Identify which cell holds the provided text, then report its [x, y] central coordinate. 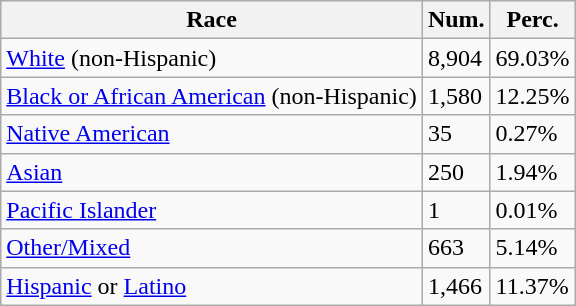
Perc. [532, 20]
8,904 [456, 58]
Hispanic or Latino [212, 286]
0.27% [532, 134]
Black or African American (non-Hispanic) [212, 96]
White (non-Hispanic) [212, 58]
Num. [456, 20]
1,580 [456, 96]
5.14% [532, 248]
1.94% [532, 172]
Native American [212, 134]
1 [456, 210]
Race [212, 20]
663 [456, 248]
Asian [212, 172]
Pacific Islander [212, 210]
1,466 [456, 286]
69.03% [532, 58]
35 [456, 134]
12.25% [532, 96]
0.01% [532, 210]
Other/Mixed [212, 248]
11.37% [532, 286]
250 [456, 172]
